Locate the cell with the specified text and output its (x, y) center coordinate. 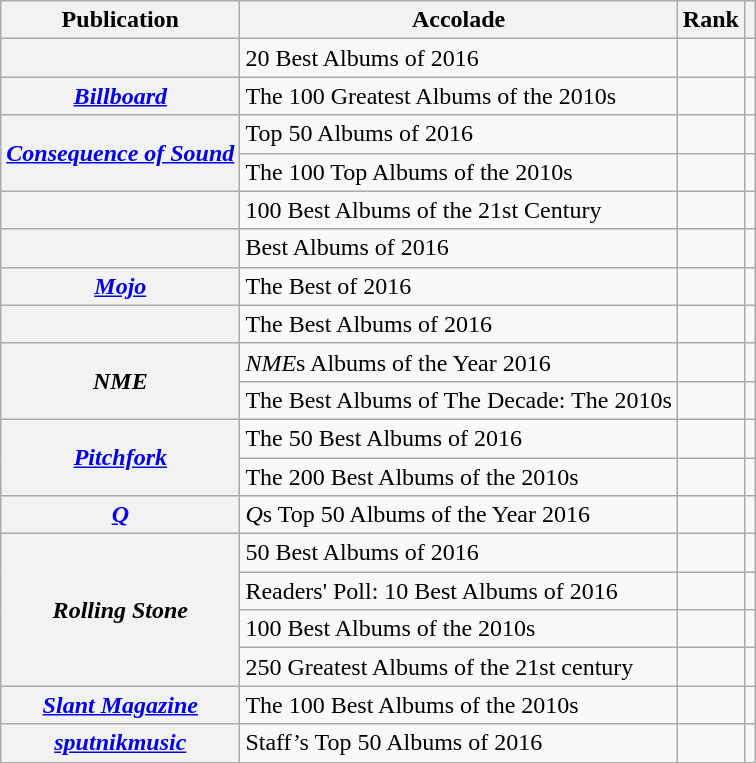
Best Albums of 2016 (458, 248)
Accolade (458, 20)
Top 50 Albums of 2016 (458, 134)
100 Best Albums of the 2010s (458, 629)
Publication (120, 20)
Consequence of Sound (120, 153)
NME (120, 381)
The 100 Best Albums of the 2010s (458, 705)
The 100 Greatest Albums of the 2010s (458, 96)
250 Greatest Albums of the 21st century (458, 667)
The Best Albums of 2016 (458, 324)
Slant Magazine (120, 705)
The 50 Best Albums of 2016 (458, 438)
Rolling Stone (120, 610)
Staff’s Top 50 Albums of 2016 (458, 743)
sputnikmusic (120, 743)
50 Best Albums of 2016 (458, 553)
Qs Top 50 Albums of the Year 2016 (458, 515)
NMEs Albums of the Year 2016 (458, 362)
Billboard (120, 96)
The Best of 2016 (458, 286)
The 200 Best Albums of the 2010s (458, 477)
100 Best Albums of the 21st Century (458, 210)
20 Best Albums of 2016 (458, 58)
Rank (710, 20)
Readers' Poll: 10 Best Albums of 2016 (458, 591)
Pitchfork (120, 457)
Mojo (120, 286)
Q (120, 515)
The 100 Top Albums of the 2010s (458, 172)
The Best Albums of The Decade: The 2010s (458, 400)
